Search for the cell housing the specified text and yield its (x, y) center coordinate. 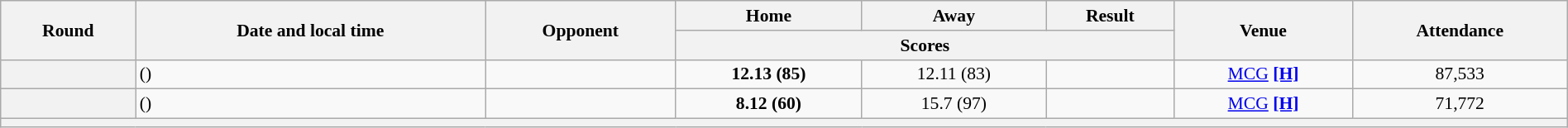
Round (68, 30)
71,772 (1460, 104)
Opponent (581, 30)
Scores (925, 45)
15.7 (97) (954, 104)
Home (769, 16)
87,533 (1460, 74)
12.13 (85) (769, 74)
Attendance (1460, 30)
Venue (1264, 30)
Date and local time (311, 30)
Result (1110, 16)
12.11 (83) (954, 74)
Away (954, 16)
8.12 (60) (769, 104)
